For the text-containing cell, return its midpoint in (X, Y) coordinate format. 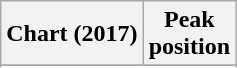
Chart (2017) (72, 34)
Peakposition (189, 34)
